Return the (X, Y) coordinate for the center point of the cell that contains the specified text.  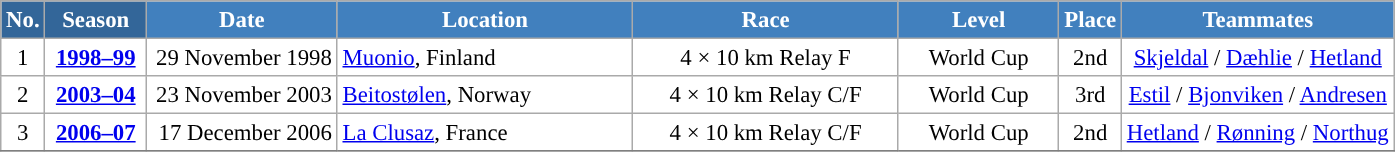
Hetland / Rønning / Northug (1258, 133)
Race (766, 20)
La Clusaz, France (485, 133)
Level (978, 20)
2 (23, 95)
No. (23, 20)
Beitostølen, Norway (485, 95)
23 November 2003 (242, 95)
Skjeldal / Dæhlie / Hetland (1258, 58)
1 (23, 58)
Teammates (1258, 20)
29 November 1998 (242, 58)
2003–04 (96, 95)
Season (96, 20)
Location (485, 20)
4 × 10 km Relay F (766, 58)
3 (23, 133)
Place (1090, 20)
2006–07 (96, 133)
17 December 2006 (242, 133)
Estil / Bjonviken / Andresen (1258, 95)
1998–99 (96, 58)
Date (242, 20)
Muonio, Finland (485, 58)
3rd (1090, 95)
